Pinpoint the cell where the given text exists, returning its (x, y) midpoint coordinate. 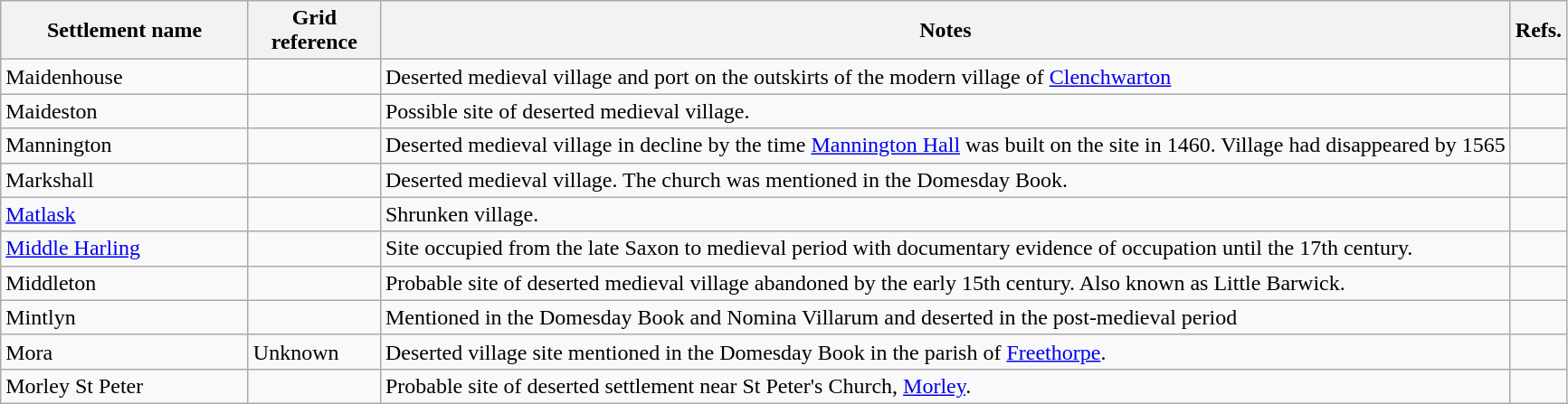
Maideston (125, 111)
Refs. (1538, 31)
Matlask (125, 214)
Grid reference (314, 31)
Mentioned in the Domesday Book and Nomina Villarum and deserted in the post-medieval period (945, 317)
Morley St Peter (125, 386)
Notes (945, 31)
Deserted medieval village and port on the outskirts of the modern village of Clenchwarton (945, 77)
Unknown (314, 352)
Deserted medieval village in decline by the time Mannington Hall was built on the site in 1460. Village had disappeared by 1565 (945, 146)
Maidenhouse (125, 77)
Markshall (125, 180)
Deserted medieval village. The church was mentioned in the Domesday Book. (945, 180)
Site occupied from the late Saxon to medieval period with documentary evidence of occupation until the 17th century. (945, 249)
Middleton (125, 283)
Shrunken village. (945, 214)
Deserted village site mentioned in the Domesday Book in the parish of Freethorpe. (945, 352)
Middle Harling (125, 249)
Mora (125, 352)
Mannington (125, 146)
Mintlyn (125, 317)
Probable site of deserted settlement near St Peter's Church, Morley. (945, 386)
Probable site of deserted medieval village abandoned by the early 15th century. Also known as Little Barwick. (945, 283)
Settlement name (125, 31)
Possible site of deserted medieval village. (945, 111)
